Capture the cell that displays the provided text and extract its [x, y] central coordinate. 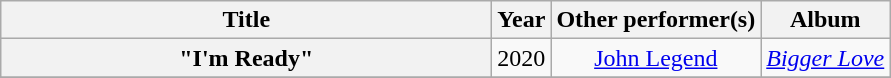
Album [826, 20]
Other performer(s) [656, 20]
Title [246, 20]
John Legend [656, 58]
Bigger Love [826, 58]
2020 [522, 58]
"I'm Ready" [246, 58]
Year [522, 20]
